Capture the cell that displays the provided text and extract its (X, Y) central coordinate. 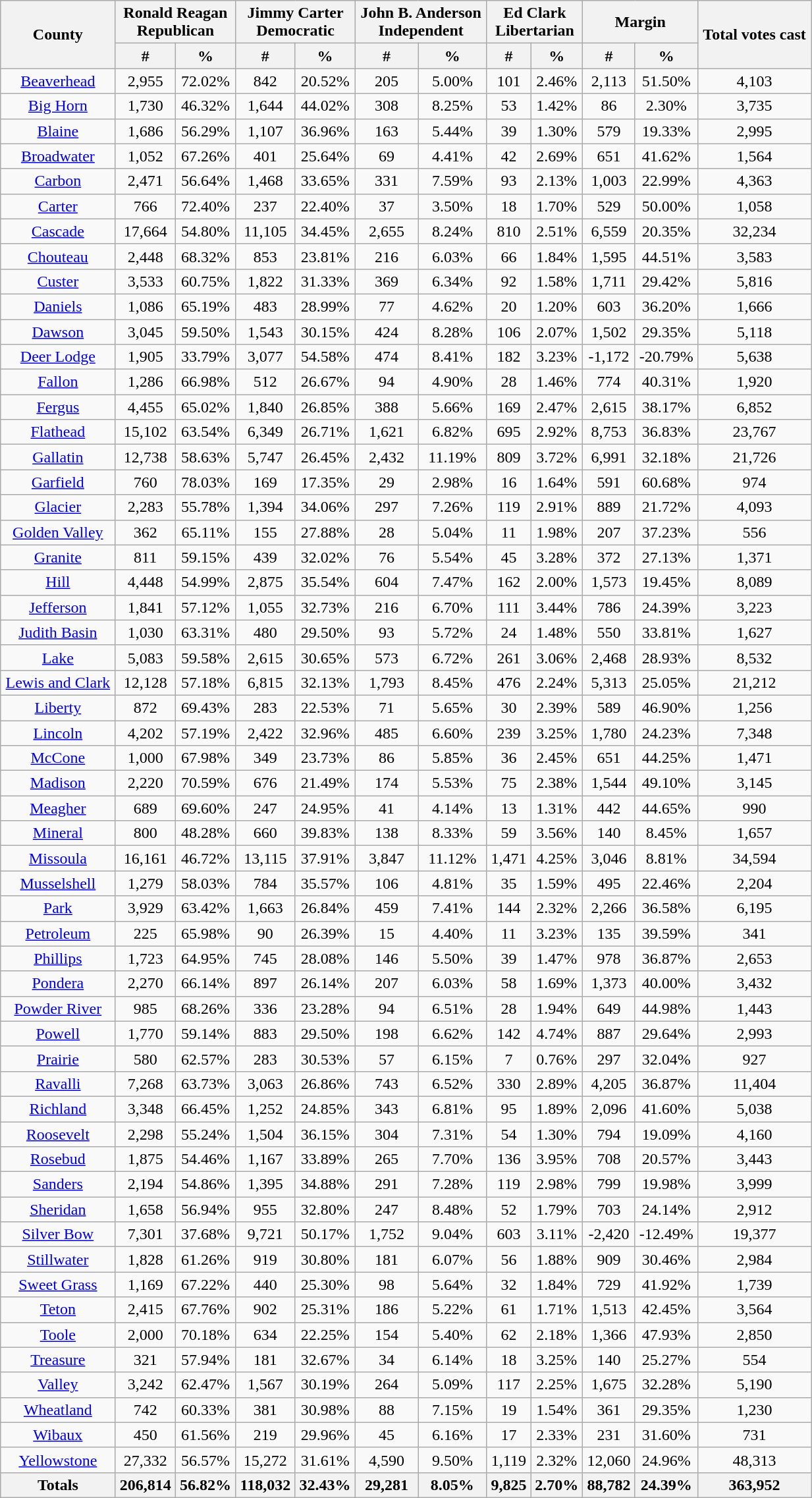
919 (265, 1260)
6.14% (452, 1360)
1,003 (609, 181)
25.64% (325, 156)
32.43% (325, 1485)
98 (386, 1285)
136 (508, 1159)
1,256 (755, 707)
291 (386, 1184)
31.61% (325, 1460)
23.28% (325, 1009)
2.39% (557, 707)
1,595 (609, 256)
Richland (58, 1109)
58 (508, 984)
56.57% (205, 1460)
9,825 (508, 1485)
809 (508, 457)
30 (508, 707)
33.65% (325, 181)
5,083 (145, 657)
40.31% (666, 382)
Total votes cast (755, 34)
22.40% (325, 206)
308 (386, 106)
990 (755, 808)
19.33% (666, 131)
3,564 (755, 1310)
604 (386, 582)
15 (386, 933)
343 (386, 1109)
591 (609, 482)
13 (508, 808)
205 (386, 81)
703 (609, 1209)
19,377 (755, 1234)
2,432 (386, 457)
Musselshell (58, 883)
512 (265, 382)
8.81% (666, 858)
Phillips (58, 958)
48,313 (755, 1460)
101 (508, 81)
5.54% (452, 557)
30.80% (325, 1260)
Prairie (58, 1059)
1.98% (557, 532)
550 (609, 632)
32.13% (325, 682)
810 (508, 231)
1,513 (609, 1310)
26.71% (325, 432)
8.41% (452, 357)
1,394 (265, 507)
30.65% (325, 657)
41.92% (666, 1285)
649 (609, 1009)
8.48% (452, 1209)
Petroleum (58, 933)
8.33% (452, 833)
573 (386, 657)
69.60% (205, 808)
19 (508, 1410)
3,443 (755, 1159)
2,993 (755, 1034)
2,471 (145, 181)
144 (508, 908)
24.96% (666, 1460)
2,194 (145, 1184)
30.98% (325, 1410)
70.59% (205, 783)
26.45% (325, 457)
219 (265, 1435)
Missoula (58, 858)
Sanders (58, 1184)
Park (58, 908)
44.65% (666, 808)
5.44% (452, 131)
42.45% (666, 1310)
11.12% (452, 858)
35.54% (325, 582)
321 (145, 1360)
19.09% (666, 1134)
1,107 (265, 131)
Fallon (58, 382)
29.42% (666, 281)
57.18% (205, 682)
57.12% (205, 607)
38.17% (666, 407)
21,212 (755, 682)
63.42% (205, 908)
Sweet Grass (58, 1285)
39.59% (666, 933)
2.00% (557, 582)
6.72% (452, 657)
32,234 (755, 231)
8.05% (452, 1485)
442 (609, 808)
24.14% (666, 1209)
61.56% (205, 1435)
34 (386, 1360)
1,793 (386, 682)
3.50% (452, 206)
5.40% (452, 1335)
3.28% (557, 557)
3,999 (755, 1184)
6.81% (452, 1109)
476 (508, 682)
1,621 (386, 432)
3,077 (265, 357)
7,348 (755, 733)
Judith Basin (58, 632)
26.86% (325, 1084)
25.30% (325, 1285)
5,747 (265, 457)
Carter (58, 206)
56.64% (205, 181)
6.70% (452, 607)
67.98% (205, 758)
42 (508, 156)
1.70% (557, 206)
1,875 (145, 1159)
5,816 (755, 281)
3,223 (755, 607)
6.51% (452, 1009)
1,252 (265, 1109)
12,738 (145, 457)
Golden Valley (58, 532)
708 (609, 1159)
872 (145, 707)
5,638 (755, 357)
634 (265, 1335)
70.18% (205, 1335)
2,204 (755, 883)
15,272 (265, 1460)
21,726 (755, 457)
786 (609, 607)
36 (508, 758)
4.41% (452, 156)
22.53% (325, 707)
24.95% (325, 808)
1,373 (609, 984)
71 (386, 707)
2.89% (557, 1084)
7.31% (452, 1134)
7.15% (452, 1410)
6.16% (452, 1435)
60.68% (666, 482)
27.88% (325, 532)
58.63% (205, 457)
67.76% (205, 1310)
902 (265, 1310)
Chouteau (58, 256)
25.05% (666, 682)
1,666 (755, 306)
46.72% (205, 858)
39.83% (325, 833)
29.64% (666, 1034)
17.35% (325, 482)
2,468 (609, 657)
6,991 (609, 457)
4.25% (557, 858)
264 (386, 1385)
6.62% (452, 1034)
62 (508, 1335)
7 (508, 1059)
59.58% (205, 657)
32.73% (325, 607)
44.98% (666, 1009)
8.24% (452, 231)
47.93% (666, 1335)
65.11% (205, 532)
2,298 (145, 1134)
7.26% (452, 507)
Stillwater (58, 1260)
20 (508, 306)
2,000 (145, 1335)
760 (145, 482)
66.45% (205, 1109)
Granite (58, 557)
1,920 (755, 382)
4.81% (452, 883)
1,663 (265, 908)
695 (508, 432)
660 (265, 833)
20.35% (666, 231)
883 (265, 1034)
26.85% (325, 407)
Daniels (58, 306)
61.26% (205, 1260)
26.84% (325, 908)
1,627 (755, 632)
66 (508, 256)
556 (755, 532)
57.19% (205, 733)
Meagher (58, 808)
33.81% (666, 632)
Yellowstone (58, 1460)
51.50% (666, 81)
5.04% (452, 532)
Ed ClarkLibertarian (535, 22)
1,544 (609, 783)
Flathead (58, 432)
3.56% (557, 833)
2.47% (557, 407)
11,404 (755, 1084)
3,045 (145, 331)
1,443 (755, 1009)
8,753 (609, 432)
2,422 (265, 733)
46.90% (666, 707)
1,279 (145, 883)
1,675 (609, 1385)
7,268 (145, 1084)
1,230 (755, 1410)
72.02% (205, 81)
766 (145, 206)
349 (265, 758)
72.40% (205, 206)
35.57% (325, 883)
25.31% (325, 1310)
2.45% (557, 758)
2.30% (666, 106)
3,145 (755, 783)
117 (508, 1385)
9.50% (452, 1460)
Roosevelt (58, 1134)
63.54% (205, 432)
Valley (58, 1385)
Liberty (58, 707)
1,055 (265, 607)
57.94% (205, 1360)
1,058 (755, 206)
155 (265, 532)
4,205 (609, 1084)
75 (508, 783)
1,543 (265, 331)
16,161 (145, 858)
3,242 (145, 1385)
1,567 (265, 1385)
34.06% (325, 507)
88,782 (609, 1485)
7.41% (452, 908)
4,455 (145, 407)
474 (386, 357)
1.48% (557, 632)
26.14% (325, 984)
69.43% (205, 707)
8.25% (452, 106)
John B. AndersonIndependent (421, 22)
Fergus (58, 407)
1,752 (386, 1234)
4,103 (755, 81)
53 (508, 106)
Ravalli (58, 1084)
6,852 (755, 407)
336 (265, 1009)
554 (755, 1360)
6,195 (755, 908)
811 (145, 557)
32.67% (325, 1360)
78.03% (205, 482)
67.22% (205, 1285)
24 (508, 632)
897 (265, 984)
239 (508, 733)
182 (508, 357)
1,657 (755, 833)
2.18% (557, 1335)
5.72% (452, 632)
2,875 (265, 582)
2.13% (557, 181)
Garfield (58, 482)
1.88% (557, 1260)
1.47% (557, 958)
974 (755, 482)
36.58% (666, 908)
2,270 (145, 984)
4,093 (755, 507)
1,780 (609, 733)
330 (508, 1084)
174 (386, 783)
16 (508, 482)
341 (755, 933)
3.06% (557, 657)
2.33% (557, 1435)
1,119 (508, 1460)
1,030 (145, 632)
1.42% (557, 106)
774 (609, 382)
2,113 (609, 81)
Deer Lodge (58, 357)
Blaine (58, 131)
381 (265, 1410)
1,905 (145, 357)
163 (386, 131)
Mineral (58, 833)
1,723 (145, 958)
1.31% (557, 808)
5.66% (452, 407)
52 (508, 1209)
Sheridan (58, 1209)
61 (508, 1310)
95 (508, 1109)
Powell (58, 1034)
3,432 (755, 984)
955 (265, 1209)
36.96% (325, 131)
40.00% (666, 984)
Jimmy CarterDemocratic (296, 22)
17,664 (145, 231)
0.76% (557, 1059)
361 (609, 1410)
480 (265, 632)
887 (609, 1034)
60.33% (205, 1410)
1,502 (609, 331)
67.26% (205, 156)
28.08% (325, 958)
1,395 (265, 1184)
6,815 (265, 682)
4.90% (452, 382)
23.81% (325, 256)
Glacier (58, 507)
2.51% (557, 231)
Ronald ReaganRepublican (175, 22)
34.88% (325, 1184)
56 (508, 1260)
206,814 (145, 1485)
54 (508, 1134)
1.58% (557, 281)
3,533 (145, 281)
25.27% (666, 1360)
800 (145, 833)
580 (145, 1059)
1,739 (755, 1285)
66.98% (205, 382)
9,721 (265, 1234)
54.80% (205, 231)
7.47% (452, 582)
1,841 (145, 607)
62.57% (205, 1059)
1,770 (145, 1034)
Lincoln (58, 733)
6.82% (452, 432)
29.96% (325, 1435)
59.50% (205, 331)
304 (386, 1134)
5,313 (609, 682)
676 (265, 783)
21.49% (325, 783)
4,590 (386, 1460)
331 (386, 181)
12,128 (145, 682)
5.00% (452, 81)
2,448 (145, 256)
41.62% (666, 156)
Rosebud (58, 1159)
54.99% (205, 582)
35 (508, 883)
985 (145, 1009)
362 (145, 532)
77 (386, 306)
1,086 (145, 306)
261 (508, 657)
2,955 (145, 81)
225 (145, 933)
2.46% (557, 81)
4,160 (755, 1134)
5.64% (452, 1285)
30.46% (666, 1260)
7,301 (145, 1234)
6.15% (452, 1059)
Hill (58, 582)
68.32% (205, 256)
-2,420 (609, 1234)
2,283 (145, 507)
6.07% (452, 1260)
-1,172 (609, 357)
26.39% (325, 933)
1,286 (145, 382)
1.94% (557, 1009)
-20.79% (666, 357)
231 (609, 1435)
76 (386, 557)
34,594 (755, 858)
8,089 (755, 582)
2,220 (145, 783)
37 (386, 206)
56.29% (205, 131)
842 (265, 81)
54.86% (205, 1184)
5.85% (452, 758)
1,686 (145, 131)
19.45% (666, 582)
22.46% (666, 883)
743 (386, 1084)
459 (386, 908)
Toole (58, 1335)
44.25% (666, 758)
29,281 (386, 1485)
1,644 (265, 106)
31.33% (325, 281)
2.38% (557, 783)
4,202 (145, 733)
146 (386, 958)
60.75% (205, 281)
1.69% (557, 984)
3,929 (145, 908)
4.14% (452, 808)
3.72% (557, 457)
17 (508, 1435)
1,822 (265, 281)
32.28% (666, 1385)
Teton (58, 1310)
529 (609, 206)
7.70% (452, 1159)
927 (755, 1059)
689 (145, 808)
3,348 (145, 1109)
Cascade (58, 231)
579 (609, 131)
66.14% (205, 984)
Broadwater (58, 156)
8.28% (452, 331)
909 (609, 1260)
59 (508, 833)
37.91% (325, 858)
4.40% (452, 933)
County (58, 34)
6.34% (452, 281)
2,653 (755, 958)
8,532 (755, 657)
424 (386, 331)
55.78% (205, 507)
1,840 (265, 407)
2,850 (755, 1335)
56.94% (205, 1209)
2.24% (557, 682)
2.69% (557, 156)
36.20% (666, 306)
Treasure (58, 1360)
3.11% (557, 1234)
2,655 (386, 231)
McCone (58, 758)
13,115 (265, 858)
237 (265, 206)
1.54% (557, 1410)
2,912 (755, 1209)
68.26% (205, 1009)
2,984 (755, 1260)
27.13% (666, 557)
1,573 (609, 582)
154 (386, 1335)
2.70% (557, 1485)
Lewis and Clark (58, 682)
118,032 (265, 1485)
90 (265, 933)
138 (386, 833)
32.18% (666, 457)
59.14% (205, 1034)
6,349 (265, 432)
92 (508, 281)
1.20% (557, 306)
3,847 (386, 858)
1.46% (557, 382)
34.45% (325, 231)
11.19% (452, 457)
265 (386, 1159)
Madison (58, 783)
64.95% (205, 958)
54.58% (325, 357)
9.04% (452, 1234)
135 (609, 933)
2.92% (557, 432)
65.19% (205, 306)
28.93% (666, 657)
33.79% (205, 357)
5,038 (755, 1109)
32.80% (325, 1209)
142 (508, 1034)
55.24% (205, 1134)
1,000 (145, 758)
2,266 (609, 908)
20.57% (666, 1159)
28.99% (325, 306)
49.10% (666, 783)
1,658 (145, 1209)
1,169 (145, 1285)
3,735 (755, 106)
32.96% (325, 733)
6,559 (609, 231)
1,711 (609, 281)
65.98% (205, 933)
23.73% (325, 758)
69 (386, 156)
2,995 (755, 131)
Carbon (58, 181)
Lake (58, 657)
44.02% (325, 106)
162 (508, 582)
1,730 (145, 106)
3.95% (557, 1159)
589 (609, 707)
54.46% (205, 1159)
495 (609, 883)
6.60% (452, 733)
Totals (58, 1485)
22.25% (325, 1335)
Big Horn (58, 106)
Silver Bow (58, 1234)
439 (265, 557)
1.89% (557, 1109)
1.71% (557, 1310)
24.23% (666, 733)
4.62% (452, 306)
388 (386, 407)
32.02% (325, 557)
3,063 (265, 1084)
20.52% (325, 81)
50.00% (666, 206)
15,102 (145, 432)
7.59% (452, 181)
1,468 (265, 181)
6.52% (452, 1084)
363,952 (755, 1485)
88 (386, 1410)
56.82% (205, 1485)
5.65% (452, 707)
59.15% (205, 557)
57 (386, 1059)
440 (265, 1285)
4,448 (145, 582)
21.72% (666, 507)
48.28% (205, 833)
41.60% (666, 1109)
58.03% (205, 883)
186 (386, 1310)
978 (609, 958)
401 (265, 156)
Gallatin (58, 457)
63.31% (205, 632)
7.28% (452, 1184)
36.15% (325, 1134)
799 (609, 1184)
33.89% (325, 1159)
485 (386, 733)
784 (265, 883)
26.67% (325, 382)
729 (609, 1285)
1,828 (145, 1260)
483 (265, 306)
22.99% (666, 181)
Powder River (58, 1009)
5.09% (452, 1385)
Margin (640, 22)
5,118 (755, 331)
1,366 (609, 1335)
Dawson (58, 331)
369 (386, 281)
36.83% (666, 432)
742 (145, 1410)
62.47% (205, 1385)
1.79% (557, 1209)
30.19% (325, 1385)
Custer (58, 281)
23,767 (755, 432)
30.15% (325, 331)
745 (265, 958)
32.04% (666, 1059)
5.50% (452, 958)
4,363 (755, 181)
3.44% (557, 607)
44.51% (666, 256)
63.73% (205, 1084)
2.91% (557, 507)
5.22% (452, 1310)
Jefferson (58, 607)
Pondera (58, 984)
2,096 (609, 1109)
5.53% (452, 783)
111 (508, 607)
198 (386, 1034)
Wheatland (58, 1410)
46.32% (205, 106)
1,564 (755, 156)
3,046 (609, 858)
1,052 (145, 156)
24.85% (325, 1109)
794 (609, 1134)
37.68% (205, 1234)
3,583 (755, 256)
29 (386, 482)
32 (508, 1285)
27,332 (145, 1460)
372 (609, 557)
1.64% (557, 482)
2.07% (557, 331)
1,371 (755, 557)
-12.49% (666, 1234)
41 (386, 808)
30.53% (325, 1059)
853 (265, 256)
37.23% (666, 532)
1,167 (265, 1159)
731 (755, 1435)
12,060 (609, 1460)
1,504 (265, 1134)
450 (145, 1435)
1.59% (557, 883)
Wibaux (58, 1435)
5,190 (755, 1385)
4.74% (557, 1034)
19.98% (666, 1184)
2,415 (145, 1310)
889 (609, 507)
2.25% (557, 1385)
65.02% (205, 407)
Beaverhead (58, 81)
11,105 (265, 231)
50.17% (325, 1234)
31.60% (666, 1435)
